Detect which cell encompasses the target text, then output its (X, Y) center coordinate. 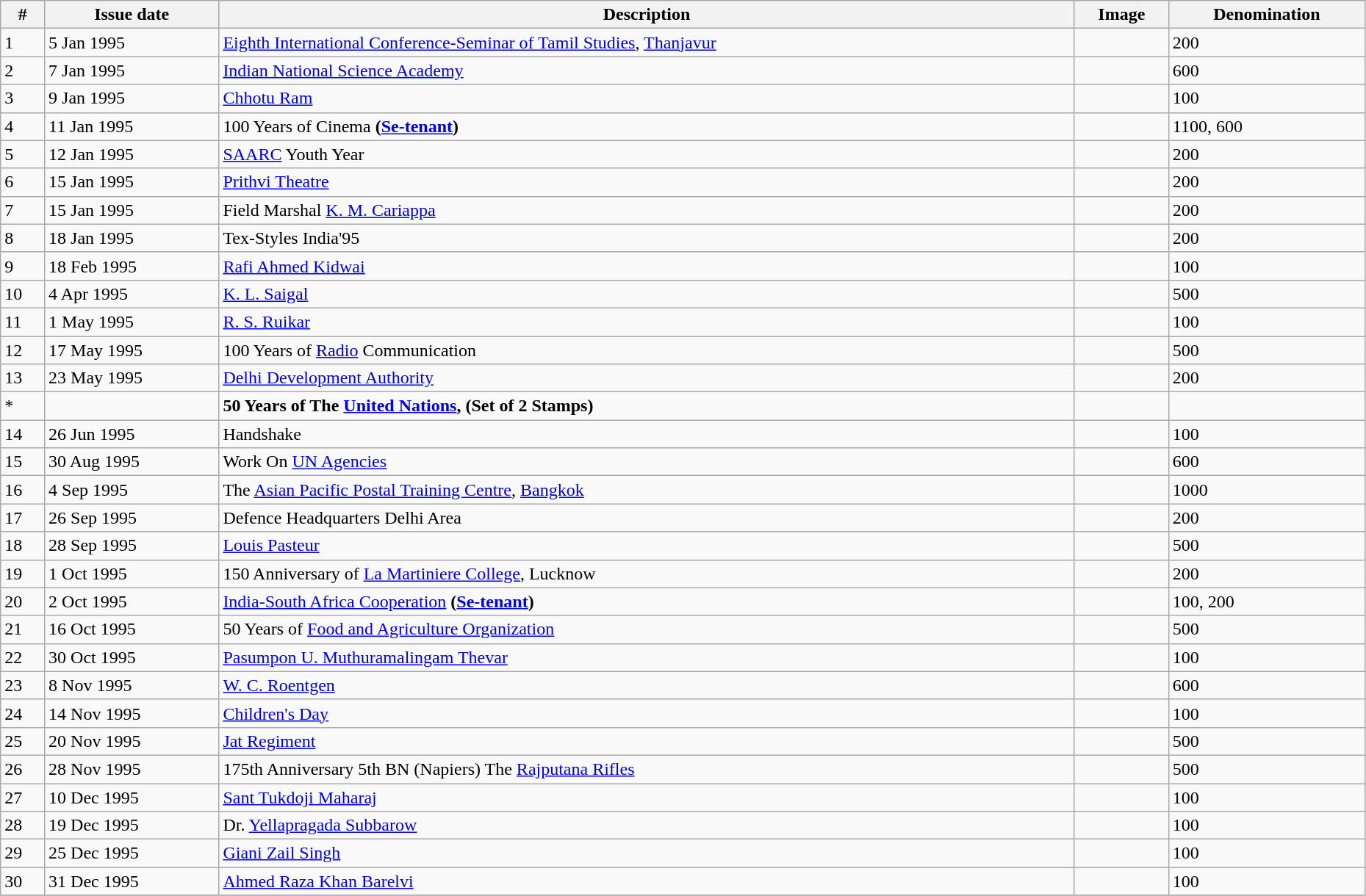
1 Oct 1995 (132, 574)
26 Sep 1995 (132, 518)
SAARC Youth Year (647, 154)
20 Nov 1995 (132, 741)
Defence Headquarters Delhi Area (647, 518)
Sant Tukdoji Maharaj (647, 797)
Children's Day (647, 713)
Pasumpon U. Muthuramalingam Thevar (647, 657)
7 (23, 210)
1 May 1995 (132, 322)
30 Oct 1995 (132, 657)
2 (23, 71)
7 Jan 1995 (132, 71)
11 (23, 322)
Field Marshal K. M. Cariappa (647, 210)
150 Anniversary of La Martiniere College, Lucknow (647, 574)
16 (23, 490)
9 (23, 266)
31 Dec 1995 (132, 881)
Handshake (647, 434)
Denomination (1267, 15)
Eighth International Conference-Seminar of Tamil Studies, Thanjavur (647, 43)
21 (23, 629)
100 Years of Cinema (Se-tenant) (647, 126)
1100, 600 (1267, 126)
Tex-Styles India'95 (647, 238)
Issue date (132, 15)
30 (23, 881)
Dr. Yellapragada Subbarow (647, 825)
4 (23, 126)
19 (23, 574)
25 Dec 1995 (132, 853)
20 (23, 601)
28 (23, 825)
Giani Zail Singh (647, 853)
Indian National Science Academy (647, 71)
1000 (1267, 490)
Jat Regiment (647, 741)
100, 200 (1267, 601)
Louis Pasteur (647, 546)
The Asian Pacific Postal Training Centre, Bangkok (647, 490)
17 (23, 518)
Rafi Ahmed Kidwai (647, 266)
15 (23, 462)
* (23, 406)
19 Dec 1995 (132, 825)
Work On UN Agencies (647, 462)
Prithvi Theatre (647, 182)
26 Jun 1995 (132, 434)
6 (23, 182)
16 Oct 1995 (132, 629)
23 May 1995 (132, 378)
14 Nov 1995 (132, 713)
8 (23, 238)
K. L. Saigal (647, 294)
2 Oct 1995 (132, 601)
W. C. Roentgen (647, 685)
30 Aug 1995 (132, 462)
28 Nov 1995 (132, 769)
1 (23, 43)
Description (647, 15)
100 Years of Radio Communication (647, 350)
R. S. Ruikar (647, 322)
24 (23, 713)
18 Jan 1995 (132, 238)
175th Anniversary 5th BN (Napiers) The Rajputana Rifles (647, 769)
29 (23, 853)
5 Jan 1995 (132, 43)
Chhotu Ram (647, 98)
25 (23, 741)
18 Feb 1995 (132, 266)
27 (23, 797)
50 Years of Food and Agriculture Organization (647, 629)
4 Apr 1995 (132, 294)
22 (23, 657)
Delhi Development Authority (647, 378)
18 (23, 546)
8 Nov 1995 (132, 685)
14 (23, 434)
Image (1121, 15)
50 Years of The United Nations, (Set of 2 Stamps) (647, 406)
10 (23, 294)
28 Sep 1995 (132, 546)
India-South Africa Cooperation (Se-tenant) (647, 601)
26 (23, 769)
5 (23, 154)
# (23, 15)
3 (23, 98)
Ahmed Raza Khan Barelvi (647, 881)
13 (23, 378)
23 (23, 685)
11 Jan 1995 (132, 126)
12 Jan 1995 (132, 154)
17 May 1995 (132, 350)
10 Dec 1995 (132, 797)
4 Sep 1995 (132, 490)
12 (23, 350)
9 Jan 1995 (132, 98)
